For the text-containing cell, return its midpoint in (X, Y) coordinate format. 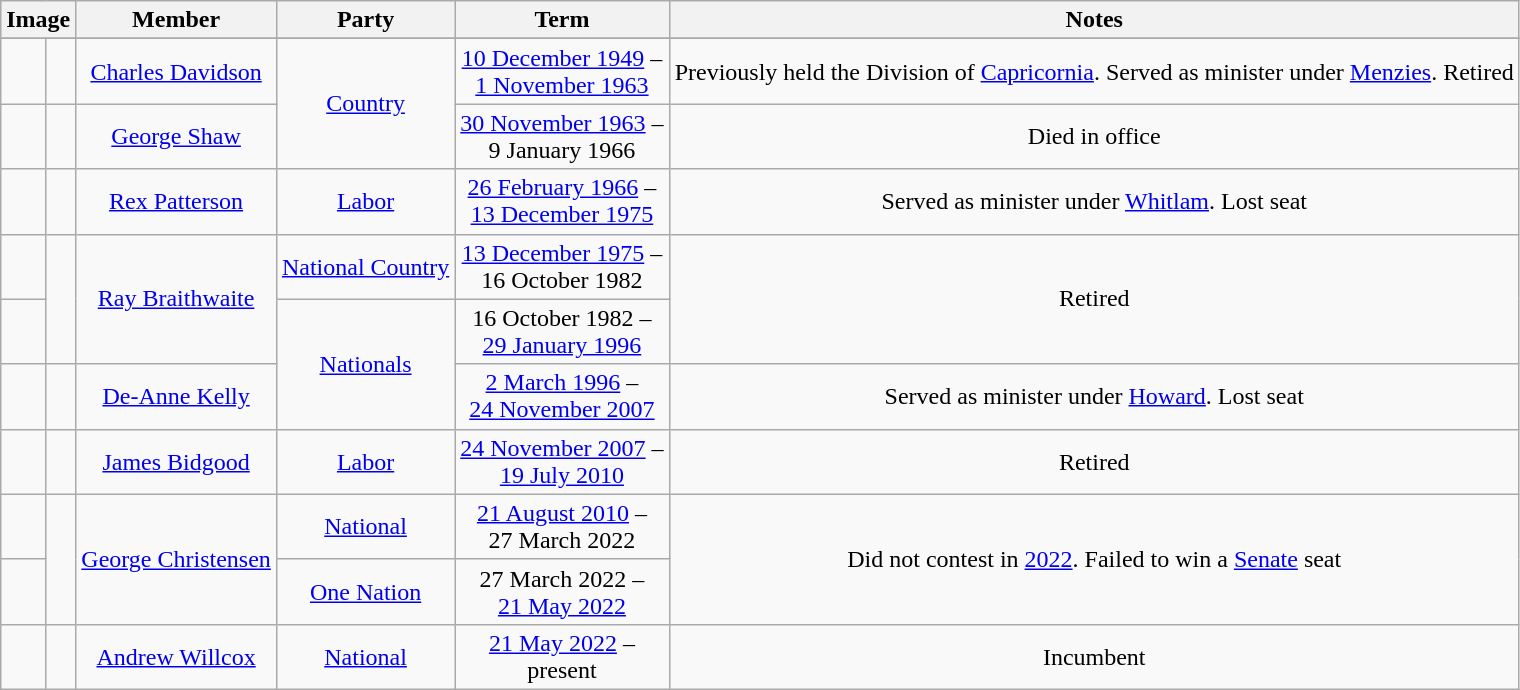
Andrew Willcox (176, 656)
Term (562, 20)
Served as minister under Howard. Lost seat (1094, 396)
Died in office (1094, 136)
National Country (365, 266)
30 November 1963 –9 January 1966 (562, 136)
Party (365, 20)
26 February 1966 –13 December 1975 (562, 202)
Rex Patterson (176, 202)
Country (365, 104)
10 December 1949 –1 November 1963 (562, 72)
Did not contest in 2022. Failed to win a Senate seat (1094, 559)
21 August 2010 –27 March 2022 (562, 526)
24 November 2007 –19 July 2010 (562, 462)
Served as minister under Whitlam. Lost seat (1094, 202)
James Bidgood (176, 462)
Ray Braithwaite (176, 299)
Incumbent (1094, 656)
21 May 2022 –present (562, 656)
16 October 1982 –29 January 1996 (562, 332)
De-Anne Kelly (176, 396)
Previously held the Division of Capricornia. Served as minister under Menzies. Retired (1094, 72)
2 March 1996 –24 November 2007 (562, 396)
13 December 1975 –16 October 1982 (562, 266)
Notes (1094, 20)
Member (176, 20)
Image (38, 20)
One Nation (365, 592)
George Shaw (176, 136)
George Christensen (176, 559)
Nationals (365, 364)
Charles Davidson (176, 72)
27 March 2022 –21 May 2022 (562, 592)
